Search for the cell housing the specified text and yield its [X, Y] center coordinate. 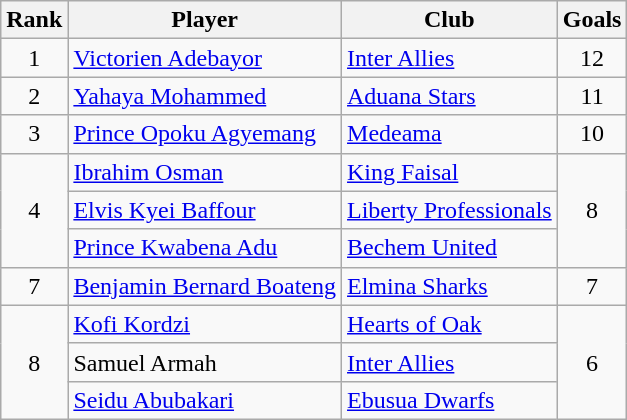
Yahaya Mohammed [205, 96]
11 [592, 96]
Goals [592, 20]
10 [592, 134]
Elvis Kyei Baffour [205, 210]
King Faisal [450, 172]
Player [205, 20]
Samuel Armah [205, 362]
Bechem United [450, 248]
Victorien Adebayor [205, 58]
6 [592, 362]
4 [34, 210]
12 [592, 58]
Elmina Sharks [450, 286]
3 [34, 134]
2 [34, 96]
Prince Opoku Agyemang [205, 134]
Ibrahim Osman [205, 172]
Seidu Abubakari [205, 400]
Ebusua Dwarfs [450, 400]
Liberty Professionals [450, 210]
Benjamin Bernard Boateng [205, 286]
Hearts of Oak [450, 324]
1 [34, 58]
Club [450, 20]
Kofi Kordzi [205, 324]
Medeama [450, 134]
Rank [34, 20]
Prince Kwabena Adu [205, 248]
Aduana Stars [450, 96]
